Return the [X, Y] coordinate for the center point of the cell that contains the specified text.  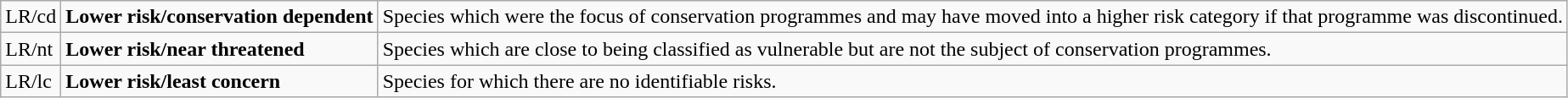
LR/cd [31, 17]
Lower risk/conservation dependent [219, 17]
Species for which there are no identifiable risks. [973, 81]
Lower risk/near threatened [219, 49]
LR/nt [31, 49]
Lower risk/least concern [219, 81]
LR/lc [31, 81]
Species which were the focus of conservation programmes and may have moved into a higher risk category if that programme was discontinued. [973, 17]
Species which are close to being classified as vulnerable but are not the subject of conservation programmes. [973, 49]
